Output the [X, Y] coordinate of the center of the cell containing the given text.  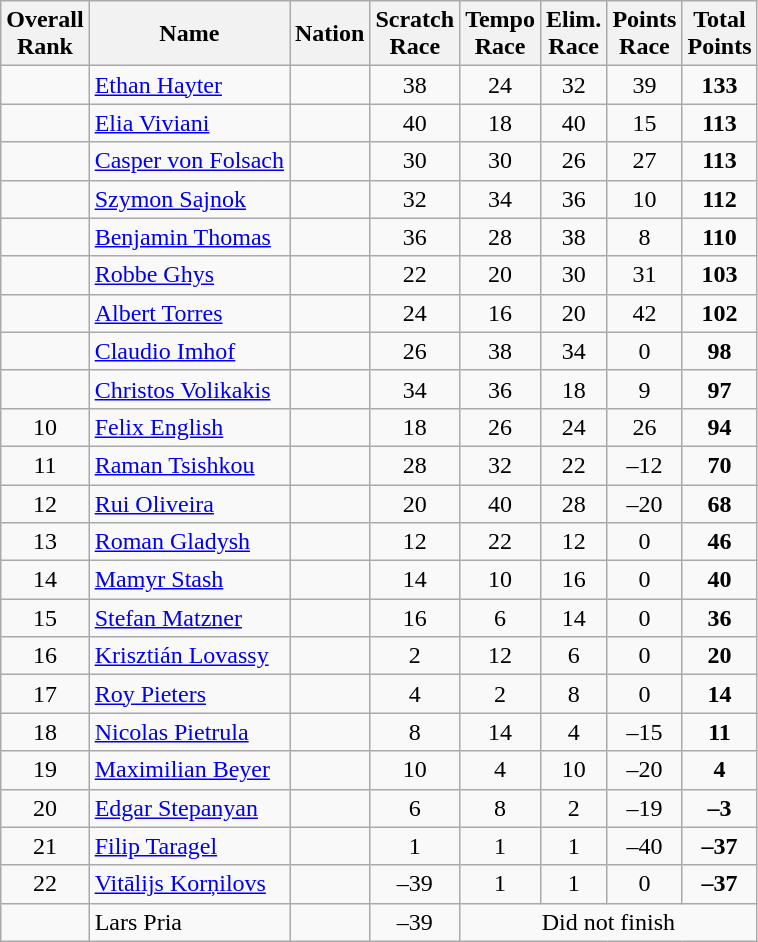
–15 [644, 732]
Elia Viviani [189, 123]
ScratchRace [415, 34]
–40 [644, 846]
27 [644, 161]
39 [644, 85]
Nicolas Pietrula [189, 732]
17 [45, 694]
Mamyr Stash [189, 580]
Stefan Matzner [189, 618]
94 [720, 427]
110 [720, 237]
Edgar Stepanyan [189, 808]
Rui Oliveira [189, 503]
Ethan Hayter [189, 85]
Felix English [189, 427]
Claudio Imhof [189, 351]
Christos Volikakis [189, 389]
OverallRank [45, 34]
Benjamin Thomas [189, 237]
Nation [330, 34]
112 [720, 199]
97 [720, 389]
Did not finish [608, 922]
9 [644, 389]
Roy Pieters [189, 694]
Vitālijs Korņilovs [189, 884]
133 [720, 85]
–12 [644, 465]
PointsRace [644, 34]
Robbe Ghys [189, 275]
TotalPoints [720, 34]
Maximilian Beyer [189, 770]
Albert Torres [189, 313]
–19 [644, 808]
Casper von Folsach [189, 161]
Name [189, 34]
TempoRace [500, 34]
19 [45, 770]
102 [720, 313]
46 [720, 542]
42 [644, 313]
13 [45, 542]
103 [720, 275]
98 [720, 351]
68 [720, 503]
Szymon Sajnok [189, 199]
Lars Pria [189, 922]
Filip Taragel [189, 846]
Roman Gladysh [189, 542]
31 [644, 275]
21 [45, 846]
70 [720, 465]
Krisztián Lovassy [189, 656]
Raman Tsishkou [189, 465]
Elim.Race [573, 34]
–3 [720, 808]
